Find where the given text appears and provide that cell's center as [X, Y] coordinate. 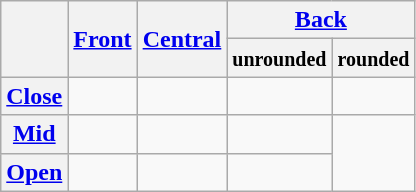
rounded [374, 58]
Back [321, 20]
Front [102, 39]
Close [34, 96]
Mid [34, 134]
Open [34, 172]
unrounded [280, 58]
Central [182, 39]
